Capture the cell that displays the provided text and extract its (x, y) central coordinate. 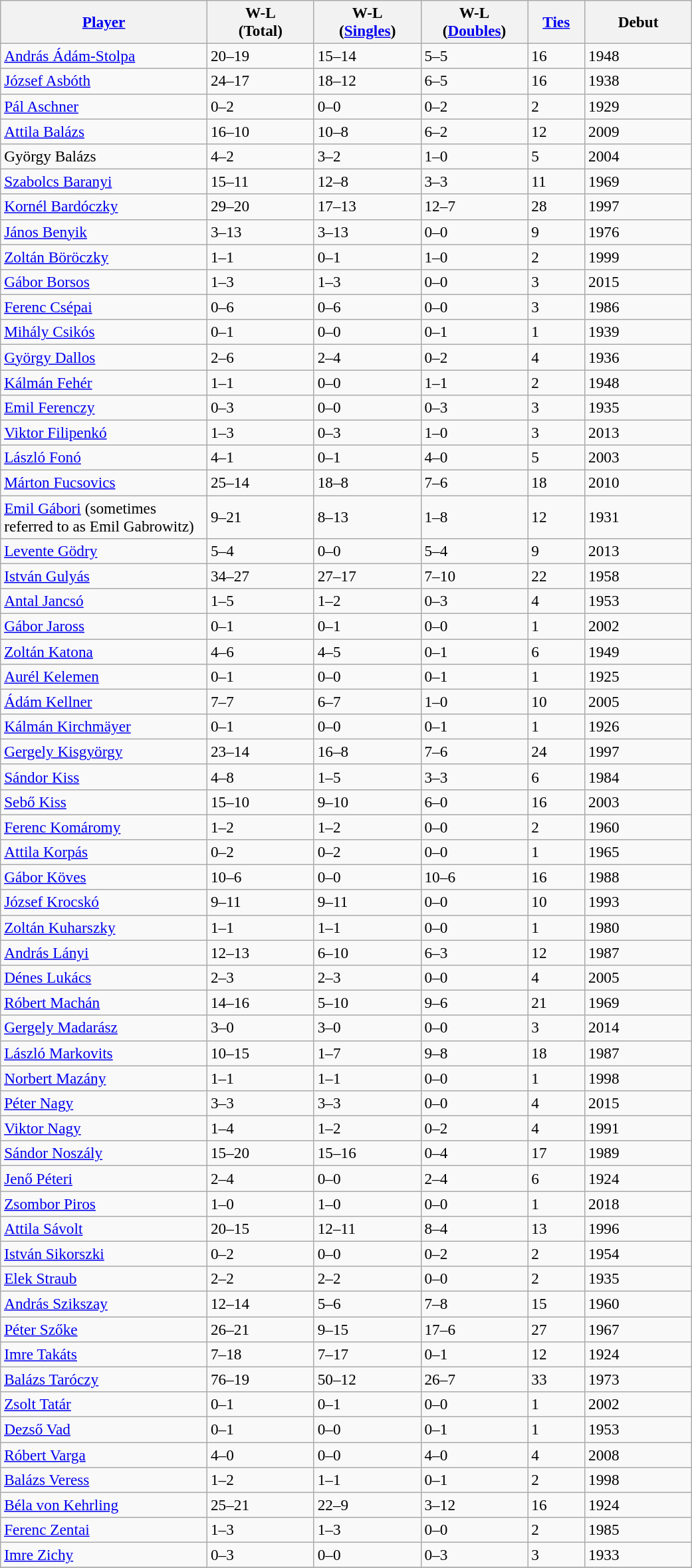
1929 (638, 106)
1949 (638, 651)
1965 (638, 852)
1989 (638, 1153)
Ádám Kellner (104, 702)
4–8 (261, 777)
15–20 (261, 1153)
25–14 (261, 482)
András Szikszay (104, 1304)
Dénes Lukács (104, 977)
9–21 (261, 517)
W-L(Doubles) (475, 21)
1938 (638, 81)
Róbert Machán (104, 1003)
József Asbóth (104, 81)
16–8 (367, 751)
Ferenc Zentai (104, 1529)
György Dallos (104, 357)
1976 (638, 232)
Imre Zichy (104, 1555)
0–4 (475, 1153)
6–5 (475, 81)
16–10 (261, 131)
6–3 (475, 952)
22–9 (367, 1505)
Sebő Kiss (104, 802)
10–15 (261, 1053)
1–7 (367, 1053)
18–8 (367, 482)
Zoltán Kuharszky (104, 928)
3–2 (367, 156)
6–2 (475, 131)
1958 (638, 576)
W-L(Total) (261, 21)
1936 (638, 357)
12–8 (367, 181)
1993 (638, 902)
29–20 (261, 207)
5–10 (367, 1003)
20–15 (261, 1228)
Attila Sávolt (104, 1228)
1980 (638, 928)
27 (556, 1329)
1–4 (261, 1128)
Gábor Jaross (104, 626)
Antal Jancsó (104, 601)
17 (556, 1153)
Gergely Madarász (104, 1028)
László Markovits (104, 1053)
33 (556, 1379)
11 (556, 181)
1933 (638, 1555)
Péter Nagy (104, 1103)
Dezső Vad (104, 1429)
Márton Fucsovics (104, 482)
2014 (638, 1028)
Róbert Varga (104, 1454)
Gábor Köves (104, 877)
20–19 (261, 56)
24–17 (261, 81)
6–7 (367, 702)
6–0 (475, 802)
1985 (638, 1529)
17–6 (475, 1329)
24 (556, 751)
Attila Korpás (104, 852)
István Gulyás (104, 576)
Sándor Noszály (104, 1153)
15–14 (367, 56)
Sándor Kiss (104, 777)
1984 (638, 777)
Emil Ferenczy (104, 407)
21 (556, 1003)
W-L(Singles) (367, 21)
28 (556, 207)
1939 (638, 332)
12–14 (261, 1304)
József Krocskó (104, 902)
2–6 (261, 357)
Zoltán Katona (104, 651)
András Ádám-Stolpa (104, 56)
22 (556, 576)
9–6 (475, 1003)
1973 (638, 1379)
5–6 (367, 1304)
1988 (638, 877)
2004 (638, 156)
7–10 (475, 576)
76–19 (261, 1379)
9–8 (475, 1053)
1925 (638, 676)
4–1 (261, 458)
1–8 (475, 517)
1926 (638, 726)
Pál Aschner (104, 106)
15–10 (261, 802)
3–12 (475, 1505)
15–11 (261, 181)
1986 (638, 307)
Ferenc Komáromy (104, 827)
18–12 (367, 81)
Levente Gödry (104, 551)
4–5 (367, 651)
4–2 (261, 156)
23–14 (261, 751)
Gergely Kisgyörgy (104, 751)
Imre Takáts (104, 1354)
1991 (638, 1128)
Viktor Filipenkó (104, 433)
András Lányi (104, 952)
12–7 (475, 207)
Kornél Bardóczky (104, 207)
László Fonó (104, 458)
Gábor Borsos (104, 282)
14–16 (261, 1003)
13 (556, 1228)
9–10 (367, 802)
2018 (638, 1203)
Mihály Csikós (104, 332)
7–18 (261, 1354)
Zsombor Piros (104, 1203)
2009 (638, 131)
István Sikorszki (104, 1254)
1954 (638, 1254)
15–16 (367, 1153)
Jenő Péteri (104, 1178)
15 (556, 1304)
1967 (638, 1329)
7–8 (475, 1304)
Balázs Veress (104, 1480)
34–27 (261, 576)
Viktor Nagy (104, 1128)
27–17 (367, 576)
Elek Straub (104, 1279)
Kálmán Kirchmäyer (104, 726)
2008 (638, 1454)
Emil Gábori (sometimes referred to as Emil Gabrowitz) (104, 517)
Player (104, 21)
Kálmán Fehér (104, 382)
7–17 (367, 1354)
Attila Balázs (104, 131)
26–21 (261, 1329)
17–13 (367, 207)
4–6 (261, 651)
50–12 (367, 1379)
Ties (556, 21)
Ferenc Csépai (104, 307)
9–15 (367, 1329)
Debut (638, 21)
Aurél Kelemen (104, 676)
10–8 (367, 131)
12–13 (261, 952)
5–5 (475, 56)
Zoltán Böröczky (104, 256)
25–21 (261, 1505)
1996 (638, 1228)
János Benyik (104, 232)
1999 (638, 256)
12–11 (367, 1228)
Balázs Taróczy (104, 1379)
6–10 (367, 952)
26–7 (475, 1379)
György Balázs (104, 156)
7–7 (261, 702)
1931 (638, 517)
Szabolcs Baranyi (104, 181)
8–4 (475, 1228)
8–13 (367, 517)
Péter Szőke (104, 1329)
2010 (638, 482)
Norbert Mazány (104, 1078)
Béla von Kehrling (104, 1505)
Zsolt Tatár (104, 1404)
